For the text-containing cell, return its midpoint in (X, Y) coordinate format. 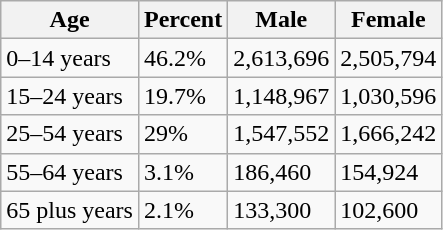
1,148,967 (282, 96)
186,460 (282, 172)
1,666,242 (388, 134)
25–54 years (70, 134)
15–24 years (70, 96)
55–64 years (70, 172)
Age (70, 20)
Male (282, 20)
1,547,552 (282, 134)
2,613,696 (282, 58)
0–14 years (70, 58)
Female (388, 20)
2,505,794 (388, 58)
Percent (182, 20)
3.1% (182, 172)
1,030,596 (388, 96)
154,924 (388, 172)
133,300 (282, 210)
29% (182, 134)
46.2% (182, 58)
2.1% (182, 210)
65 plus years (70, 210)
19.7% (182, 96)
102,600 (388, 210)
